Search for the cell housing the specified text and yield its [x, y] center coordinate. 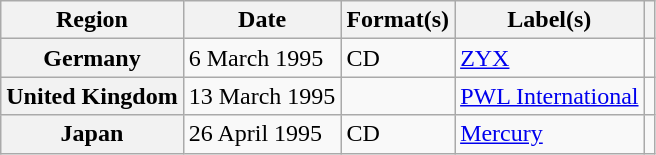
6 March 1995 [262, 58]
ZYX [550, 58]
13 March 1995 [262, 96]
Format(s) [398, 20]
Region [92, 20]
Mercury [550, 134]
Germany [92, 58]
Japan [92, 134]
Label(s) [550, 20]
United Kingdom [92, 96]
26 April 1995 [262, 134]
PWL International [550, 96]
Date [262, 20]
